Identify which cell holds the provided text, then report its [x, y] central coordinate. 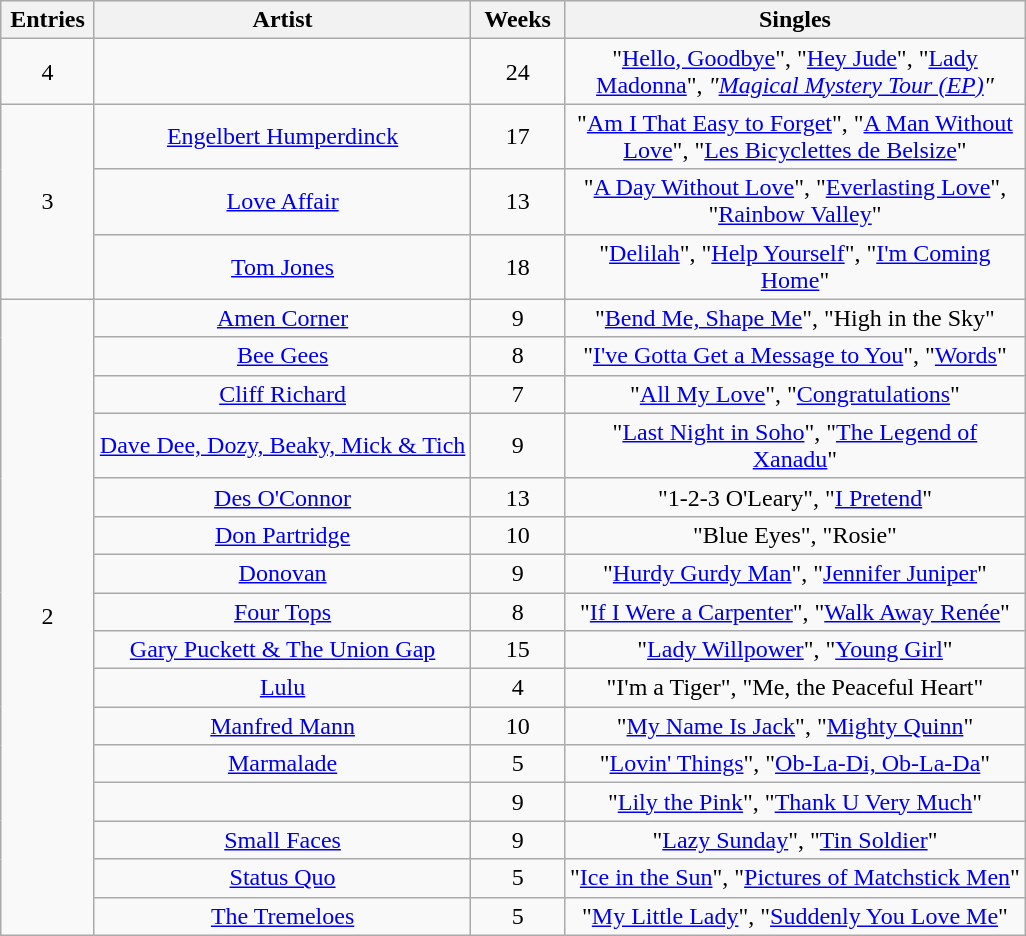
"I've Gotta Get a Message to You", "Words" [794, 356]
Weeks [518, 20]
Lulu [282, 688]
24 [518, 72]
"Lovin' Things", "Ob-La-Di, Ob-La-Da" [794, 764]
"If I Were a Carpenter", "Walk Away Renée" [794, 611]
Manfred Mann [282, 726]
Gary Puckett & The Union Gap [282, 650]
"Hello, Goodbye", "Hey Jude", "Lady Madonna", "Magical Mystery Tour (EP)" [794, 72]
Four Tops [282, 611]
7 [518, 394]
"My Name Is Jack", "Mighty Quinn" [794, 726]
Entries [48, 20]
Cliff Richard [282, 394]
"Lady Willpower", "Young Girl" [794, 650]
"Am I That Easy to Forget", "A Man Without Love", "Les Bicyclettes de Belsize" [794, 136]
2 [48, 617]
Engelbert Humperdinck [282, 136]
"Ice in the Sun", "Pictures of Matchstick Men" [794, 878]
"Bend Me, Shape Me", "High in the Sky" [794, 318]
Amen Corner [282, 318]
Des O'Connor [282, 497]
"A Day Without Love", "Everlasting Love", "Rainbow Valley" [794, 202]
"Last Night in Soho", "The Legend of Xanadu" [794, 446]
"1-2-3 O'Leary", "I Pretend" [794, 497]
Don Partridge [282, 535]
15 [518, 650]
"All My Love", "Congratulations" [794, 394]
17 [518, 136]
Donovan [282, 573]
Dave Dee, Dozy, Beaky, Mick & Tich [282, 446]
"Delilah", "Help Yourself", "I'm Coming Home" [794, 266]
Love Affair [282, 202]
"My Little Lady", "Suddenly You Love Me" [794, 916]
The Tremeloes [282, 916]
Artist [282, 20]
"Hurdy Gurdy Man", "Jennifer Juniper" [794, 573]
Singles [794, 20]
Bee Gees [282, 356]
Status Quo [282, 878]
"Blue Eyes", "Rosie" [794, 535]
Marmalade [282, 764]
3 [48, 202]
"Lily the Pink", "Thank U Very Much" [794, 802]
Small Faces [282, 840]
"Lazy Sunday", "Tin Soldier" [794, 840]
"I'm a Tiger", "Me, the Peaceful Heart" [794, 688]
Tom Jones [282, 266]
18 [518, 266]
